Locate the cell with the specified text and output its (x, y) center coordinate. 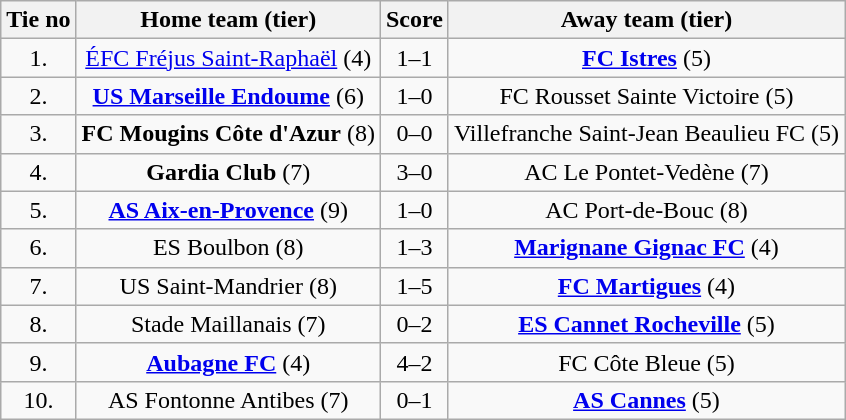
0–0 (414, 134)
7. (38, 286)
ES Cannet Rocheville (5) (646, 324)
3. (38, 134)
6. (38, 248)
AS Aix-en-Provence (9) (228, 210)
FC Côte Bleue (5) (646, 362)
0–2 (414, 324)
AS Cannes (5) (646, 400)
Tie no (38, 20)
1–5 (414, 286)
FC Martigues (4) (646, 286)
4–2 (414, 362)
Marignane Gignac FC (4) (646, 248)
US Saint-Mandrier (8) (228, 286)
0–1 (414, 400)
1–1 (414, 58)
FC Mougins Côte d'Azur (8) (228, 134)
Villefranche Saint-Jean Beaulieu FC (5) (646, 134)
3–0 (414, 172)
5. (38, 210)
Score (414, 20)
4. (38, 172)
2. (38, 96)
10. (38, 400)
Gardia Club (7) (228, 172)
ES Boulbon (8) (228, 248)
ÉFC Fréjus Saint-Raphaël (4) (228, 58)
US Marseille Endoume (6) (228, 96)
FC Istres (5) (646, 58)
Home team (tier) (228, 20)
FC Rousset Sainte Victoire (5) (646, 96)
Aubagne FC (4) (228, 362)
Stade Maillanais (7) (228, 324)
AC Port-de-Bouc (8) (646, 210)
9. (38, 362)
AC Le Pontet-Vedène (7) (646, 172)
1. (38, 58)
1–3 (414, 248)
8. (38, 324)
Away team (tier) (646, 20)
AS Fontonne Antibes (7) (228, 400)
